Locate the cell with the specified text and output its [x, y] center coordinate. 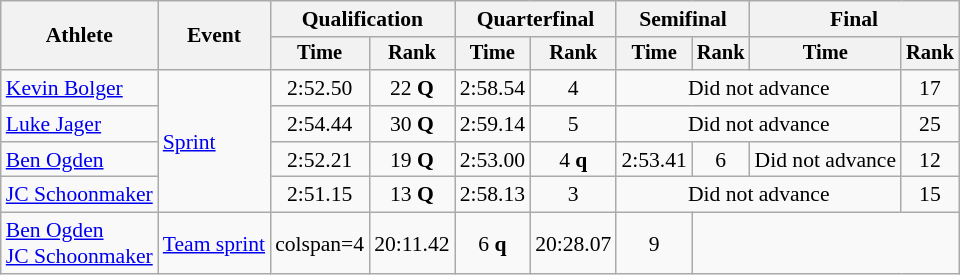
2:54.44 [320, 124]
2:51.15 [320, 195]
2:59.14 [492, 124]
Kevin Bolger [80, 88]
25 [930, 124]
2:53.41 [654, 160]
2:58.13 [492, 195]
15 [930, 195]
9 [654, 244]
13 Q [412, 195]
4 q [573, 160]
Athlete [80, 36]
Luke Jager [80, 124]
Ben Ogden [80, 160]
Quarterfinal [536, 19]
19 Q [412, 160]
20:11.42 [412, 244]
Semifinal [682, 19]
Event [214, 36]
6 [721, 160]
2:53.00 [492, 160]
22 Q [412, 88]
30 Q [412, 124]
6 q [492, 244]
4 [573, 88]
3 [573, 195]
2:52.50 [320, 88]
2:58.54 [492, 88]
2:52.21 [320, 160]
20:28.07 [573, 244]
Qualification [362, 19]
Final [854, 19]
JC Schoonmaker [80, 195]
Team sprint [214, 244]
12 [930, 160]
Sprint [214, 141]
5 [573, 124]
Ben OgdenJC Schoonmaker [80, 244]
17 [930, 88]
colspan=4 [320, 244]
